Extract the (x, y) coordinate from the center of the cell holding the provided text.  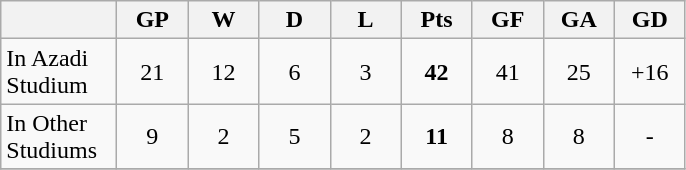
3 (366, 72)
GP (152, 20)
11 (436, 136)
GA (578, 20)
25 (578, 72)
In Azadi Studium (59, 72)
L (366, 20)
12 (224, 72)
+16 (650, 72)
GF (508, 20)
- (650, 136)
W (224, 20)
Pts (436, 20)
D (294, 20)
5 (294, 136)
42 (436, 72)
9 (152, 136)
In Other Studiums (59, 136)
6 (294, 72)
GD (650, 20)
41 (508, 72)
21 (152, 72)
